Return the [X, Y] coordinate for the center point of the cell that contains the specified text.  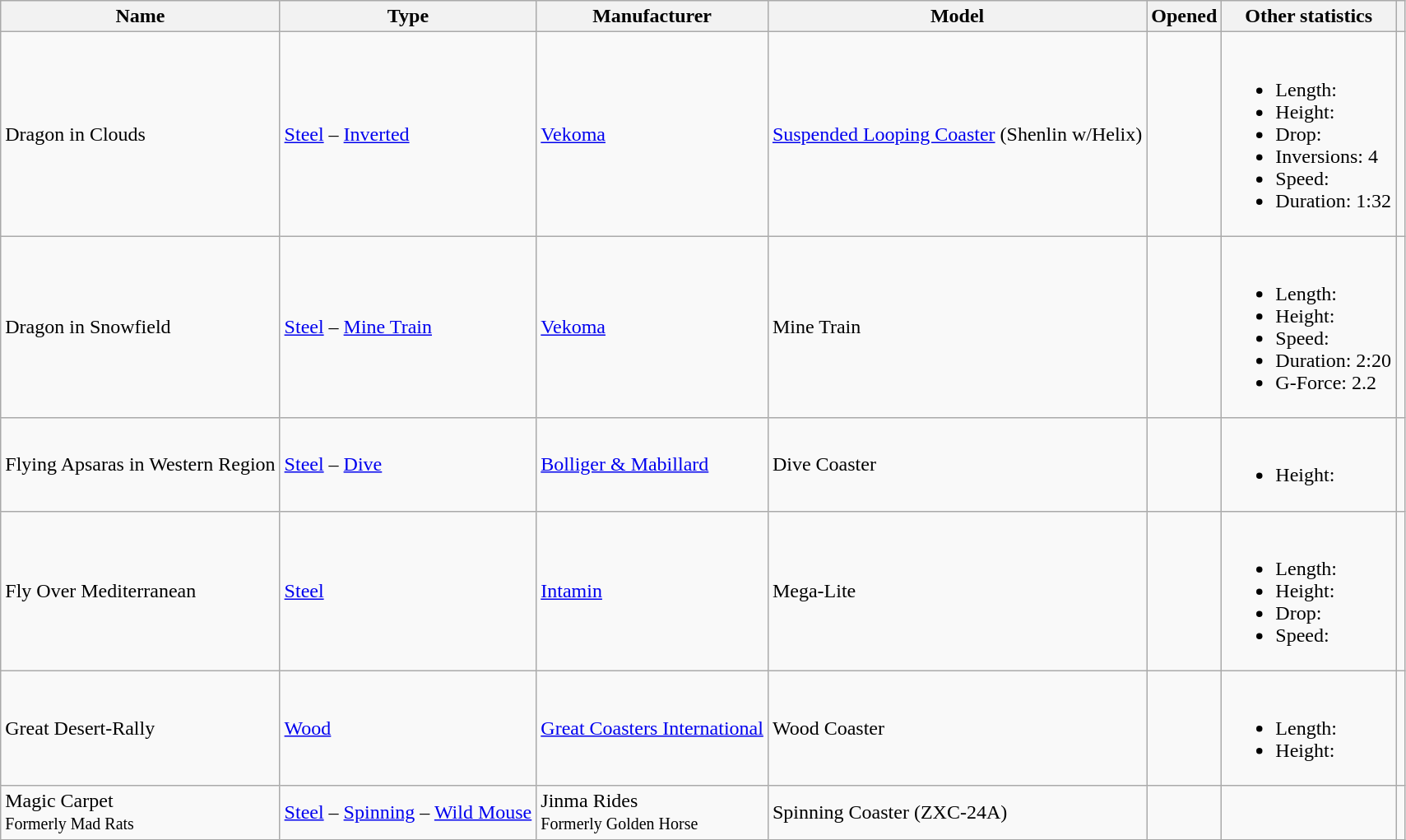
Mega-Lite [957, 591]
Great Coasters International [652, 728]
Steel – Mine Train [408, 327]
Jinma RidesFormerly Golden Horse [652, 813]
Intamin [652, 591]
Other statistics [1309, 16]
Wood [408, 728]
Dragon in Snowfield [140, 327]
Length: Height: Speed: Duration: 2:20G-Force: 2.2 [1309, 327]
Manufacturer [652, 16]
Steel [408, 591]
Bolliger & Mabillard [652, 464]
Spinning Coaster (ZXC-24A) [957, 813]
Type [408, 16]
Steel – Spinning – Wild Mouse [408, 813]
Great Desert-Rally [140, 728]
Fly Over Mediterranean [140, 591]
Steel – Inverted [408, 134]
Magic CarpetFormerly Mad Rats [140, 813]
Length: Height: Drop: Inversions: 4Speed: Duration: 1:32 [1309, 134]
Height: [1309, 464]
Length: Height: Drop: Speed: [1309, 591]
Flying Apsaras in Western Region [140, 464]
Dragon in Clouds [140, 134]
Wood Coaster [957, 728]
Suspended Looping Coaster (Shenlin w/Helix) [957, 134]
Name [140, 16]
Mine Train [957, 327]
Length: Height: [1309, 728]
Steel – Dive [408, 464]
Opened [1185, 16]
Model [957, 16]
Dive Coaster [957, 464]
